Output the (x, y) coordinate of the center of the cell containing the given text.  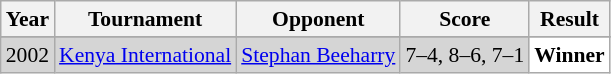
2002 (28, 55)
Year (28, 19)
Stephan Beeharry (318, 55)
Tournament (145, 19)
Score (464, 19)
Opponent (318, 19)
Result (570, 19)
Kenya International (145, 55)
7–4, 8–6, 7–1 (464, 55)
Winner (570, 55)
